Pinpoint the cell where the given text exists, returning its [X, Y] midpoint coordinate. 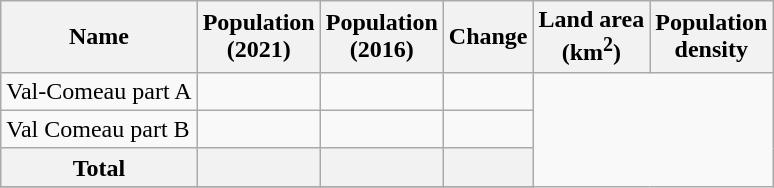
Total [99, 167]
Population(2021) [258, 37]
Land area(km2) [592, 37]
Populationdensity [712, 37]
Change [488, 37]
Val Comeau part B [99, 129]
Name [99, 37]
Val-Comeau part A [99, 91]
Population(2016) [382, 37]
